Return [X, Y] of the center of cell containing provided text 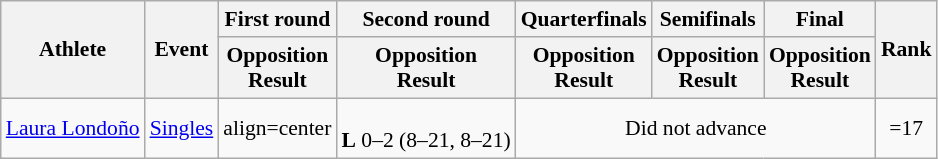
Semifinals [708, 19]
=17 [906, 128]
First round [277, 19]
Final [820, 19]
Singles [182, 128]
L 0–2 (8–21, 8–21) [426, 128]
Athlete [73, 50]
Second round [426, 19]
Quarterfinals [584, 19]
Laura Londoño [73, 128]
align=center [277, 128]
Rank [906, 50]
Event [182, 50]
Did not advance [696, 128]
